Determine the (X, Y) coordinate at the center of the cell enclosing the given text.  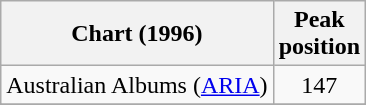
Australian Albums (ARIA) (137, 85)
Chart (1996) (137, 34)
147 (319, 85)
Peakposition (319, 34)
